For the text-containing cell, return its midpoint in (X, Y) coordinate format. 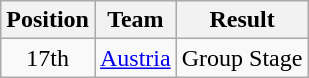
Result (242, 20)
17th (48, 58)
Austria (135, 58)
Team (135, 20)
Group Stage (242, 58)
Position (48, 20)
